Extract the (X, Y) coordinate from the center of the cell holding the provided text.  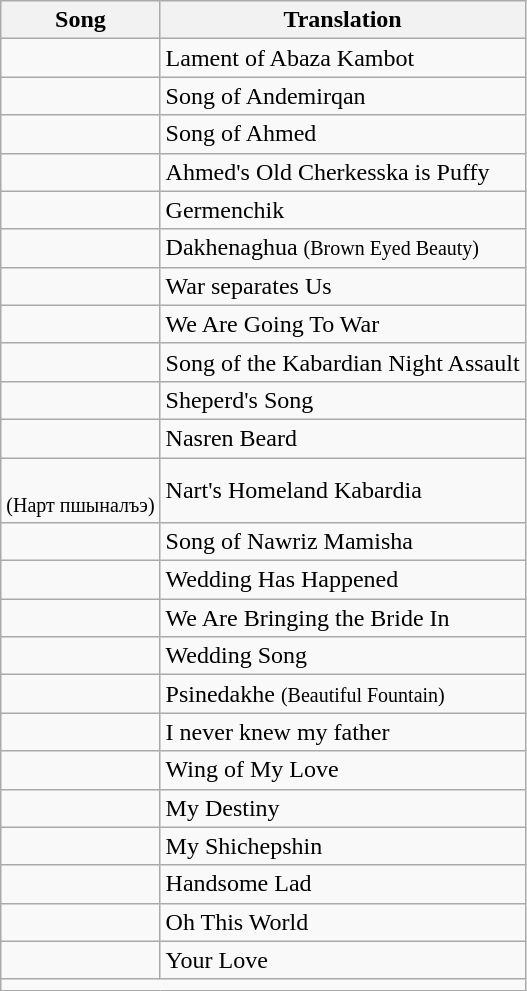
Germenchik (342, 210)
Oh This World (342, 922)
Lament of Abaza Kambot (342, 58)
Song of Andemirqan (342, 96)
Handsome Lad (342, 884)
Song of Ahmed (342, 134)
Wing of My Love (342, 770)
Ahmed's Old Cherkesska is Puffy (342, 172)
Nasren Beard (342, 438)
Song (80, 20)
Wedding Song (342, 656)
We Are Bringing the Bride In (342, 618)
War separates Us (342, 286)
Translation (342, 20)
Dakhenaghua (Brown Eyed Beauty) (342, 248)
Song of the Kabardian Night Assault (342, 362)
Song of Nawriz Mamisha (342, 542)
My Destiny (342, 808)
(Нарт пшыналъэ) (80, 490)
Your Love (342, 960)
We Are Going To War (342, 324)
Wedding Has Happened (342, 580)
Sheperd's Song (342, 400)
Nart's Homeland Kabardia (342, 490)
I never knew my father (342, 732)
My Shichepshin (342, 846)
Psinedakhe (Beautiful Fountain) (342, 694)
